Scan for the cell matching the given text and deliver its [X, Y] coordinate at center. 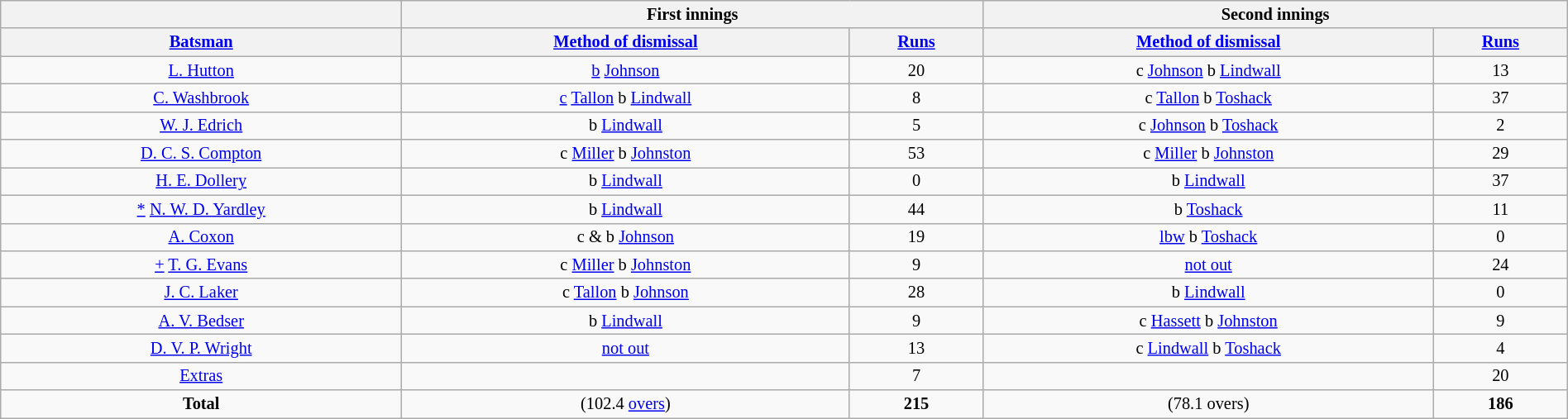
Total [202, 404]
b Johnson [626, 70]
c Johnson b Toshack [1209, 126]
28 [916, 293]
Second innings [1275, 14]
D. V. P. Wright [202, 348]
First innings [693, 14]
11 [1500, 209]
c & b Johnson [626, 237]
lbw b Toshack [1209, 237]
A. V. Bedser [202, 321]
215 [916, 404]
J. C. Laker [202, 293]
Batsman [202, 42]
L. Hutton [202, 70]
(102.4 overs) [626, 404]
C. Washbrook [202, 98]
+ T. G. Evans [202, 264]
5 [916, 126]
c Tallon b Lindwall [626, 98]
c Tallon b Johnson [626, 293]
8 [916, 98]
53 [916, 154]
A. Coxon [202, 237]
186 [1500, 404]
W. J. Edrich [202, 126]
Extras [202, 376]
c Tallon b Toshack [1209, 98]
c Hassett b Johnston [1209, 321]
* N. W. D. Yardley [202, 209]
b Toshack [1209, 209]
c Lindwall b Toshack [1209, 348]
44 [916, 209]
7 [916, 376]
D. C. S. Compton [202, 154]
4 [1500, 348]
(78.1 overs) [1209, 404]
24 [1500, 264]
2 [1500, 126]
H. E. Dollery [202, 181]
19 [916, 237]
29 [1500, 154]
c Johnson b Lindwall [1209, 70]
